Detect which cell encompasses the target text, then output its [X, Y] center coordinate. 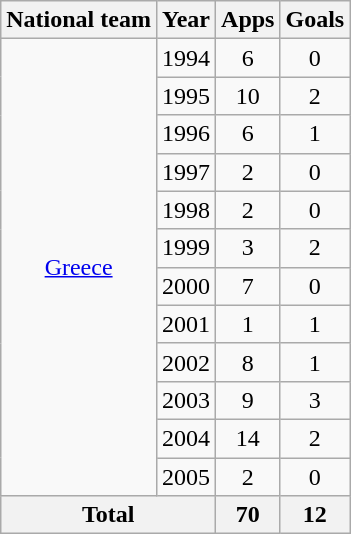
1999 [186, 248]
9 [248, 400]
1997 [186, 172]
2003 [186, 400]
2004 [186, 438]
1994 [186, 58]
2002 [186, 362]
70 [248, 515]
Year [186, 20]
14 [248, 438]
2001 [186, 324]
Goals [315, 20]
National team [79, 20]
7 [248, 286]
Apps [248, 20]
8 [248, 362]
12 [315, 515]
1998 [186, 210]
1995 [186, 96]
1996 [186, 134]
Greece [79, 268]
10 [248, 96]
Total [108, 515]
2005 [186, 477]
2000 [186, 286]
